Locate the cell with the specified text and output its [X, Y] center coordinate. 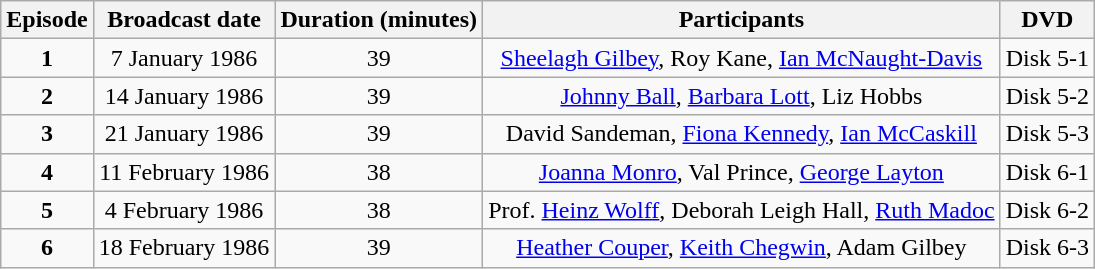
Disk 6-2 [1047, 210]
1 [47, 58]
7 January 1986 [184, 58]
4 [47, 172]
Disk 6-1 [1047, 172]
Sheelagh Gilbey, Roy Kane, Ian McNaught-Davis [742, 58]
Disk 5-3 [1047, 134]
Duration (minutes) [379, 20]
Episode [47, 20]
3 [47, 134]
DVD [1047, 20]
Heather Couper, Keith Chegwin, Adam Gilbey [742, 248]
Joanna Monro, Val Prince, George Layton [742, 172]
Disk 5-1 [1047, 58]
6 [47, 248]
David Sandeman, Fiona Kennedy, Ian McCaskill [742, 134]
11 February 1986 [184, 172]
Disk 5-2 [1047, 96]
Broadcast date [184, 20]
14 January 1986 [184, 96]
21 January 1986 [184, 134]
4 February 1986 [184, 210]
5 [47, 210]
Disk 6-3 [1047, 248]
Participants [742, 20]
2 [47, 96]
Prof. Heinz Wolff, Deborah Leigh Hall, Ruth Madoc [742, 210]
Johnny Ball, Barbara Lott, Liz Hobbs [742, 96]
18 February 1986 [184, 248]
